Output the (X, Y) coordinate of the center of the cell containing the given text.  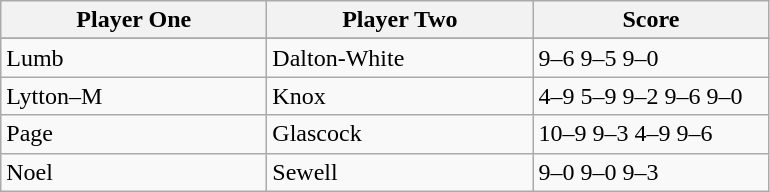
Dalton-White (400, 58)
10–9 9–3 4–9 9–6 (651, 134)
Lumb (134, 58)
Sewell (400, 172)
4–9 5–9 9–2 9–6 9–0 (651, 96)
Knox (400, 96)
9–0 9–0 9–3 (651, 172)
Lytton–M (134, 96)
Score (651, 20)
9–6 9–5 9–0 (651, 58)
Player Two (400, 20)
Noel (134, 172)
Glascock (400, 134)
Player One (134, 20)
Page (134, 134)
